Search for the cell housing the specified text and yield its [x, y] center coordinate. 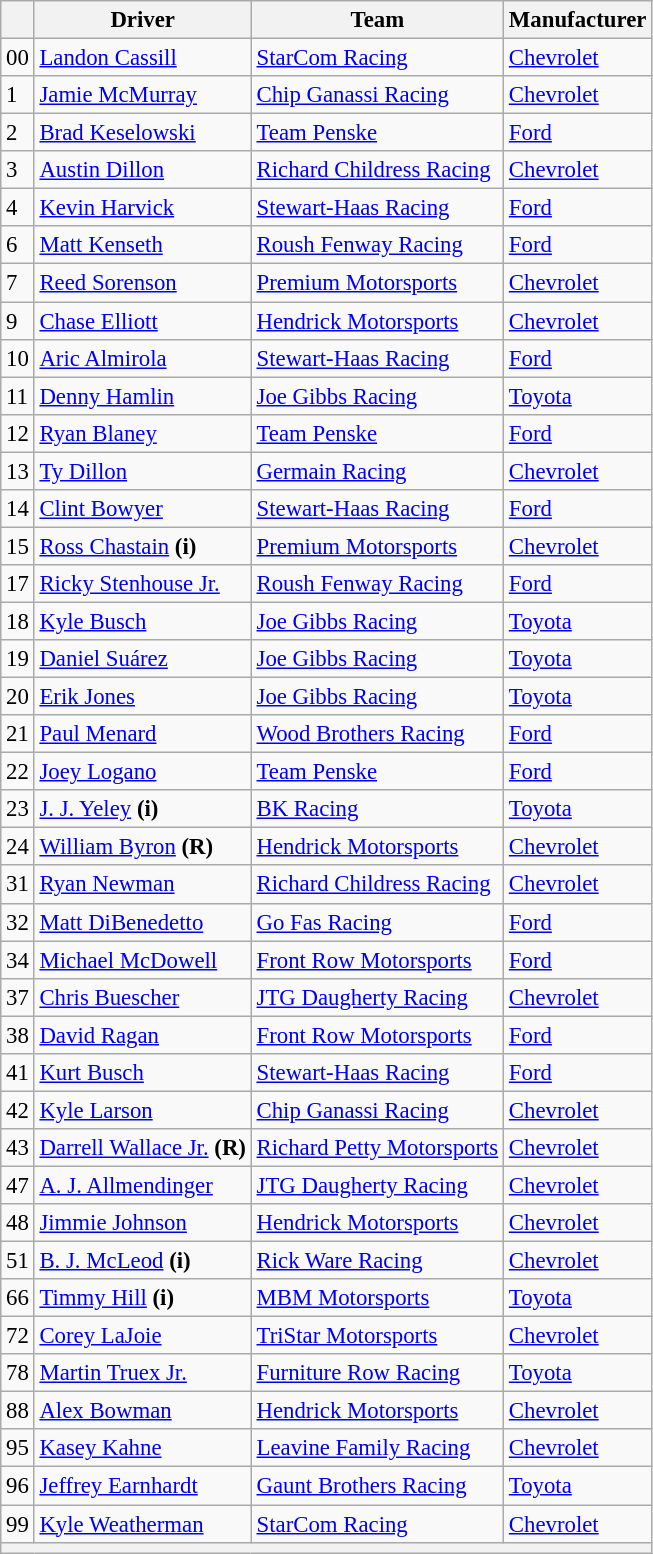
Aric Almirola [142, 358]
David Ragan [142, 1035]
Kevin Harvick [142, 208]
6 [18, 245]
14 [18, 509]
Chase Elliott [142, 321]
Austin Dillon [142, 170]
15 [18, 546]
12 [18, 433]
38 [18, 1035]
66 [18, 1298]
Daniel Suárez [142, 659]
Darrell Wallace Jr. (R) [142, 1148]
Kurt Busch [142, 1073]
Richard Petty Motorsports [377, 1148]
43 [18, 1148]
Leavine Family Racing [377, 1449]
Brad Keselowski [142, 133]
B. J. McLeod (i) [142, 1261]
Kyle Busch [142, 621]
Ross Chastain (i) [142, 546]
Clint Bowyer [142, 509]
Martin Truex Jr. [142, 1373]
Erik Jones [142, 697]
23 [18, 809]
Furniture Row Racing [377, 1373]
9 [18, 321]
34 [18, 960]
Jeffrey Earnhardt [142, 1486]
17 [18, 584]
Rick Ware Racing [377, 1261]
48 [18, 1223]
William Byron (R) [142, 847]
Wood Brothers Racing [377, 734]
18 [18, 621]
Team [377, 20]
51 [18, 1261]
1 [18, 95]
Landon Cassill [142, 58]
Driver [142, 20]
Paul Menard [142, 734]
J. J. Yeley (i) [142, 809]
20 [18, 697]
MBM Motorsports [377, 1298]
4 [18, 208]
19 [18, 659]
24 [18, 847]
BK Racing [377, 809]
47 [18, 1185]
Ryan Blaney [142, 433]
7 [18, 283]
Ty Dillon [142, 471]
Denny Hamlin [142, 396]
22 [18, 772]
13 [18, 471]
Ryan Newman [142, 885]
42 [18, 1110]
Manufacturer [578, 20]
Matt Kenseth [142, 245]
10 [18, 358]
37 [18, 997]
Gaunt Brothers Racing [377, 1486]
31 [18, 885]
41 [18, 1073]
Timmy Hill (i) [142, 1298]
00 [18, 58]
21 [18, 734]
Germain Racing [377, 471]
3 [18, 170]
Corey LaJoie [142, 1336]
Kasey Kahne [142, 1449]
Matt DiBenedetto [142, 922]
Kyle Weatherman [142, 1524]
Joey Logano [142, 772]
Jamie McMurray [142, 95]
TriStar Motorsports [377, 1336]
99 [18, 1524]
Alex Bowman [142, 1411]
Reed Sorenson [142, 283]
72 [18, 1336]
32 [18, 922]
Kyle Larson [142, 1110]
88 [18, 1411]
A. J. Allmendinger [142, 1185]
Ricky Stenhouse Jr. [142, 584]
Michael McDowell [142, 960]
78 [18, 1373]
Jimmie Johnson [142, 1223]
Chris Buescher [142, 997]
2 [18, 133]
95 [18, 1449]
Go Fas Racing [377, 922]
11 [18, 396]
96 [18, 1486]
